Capture the cell that displays the provided text and extract its (x, y) central coordinate. 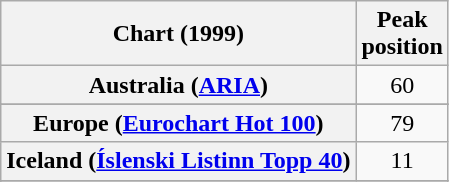
79 (402, 123)
Peakposition (402, 34)
Australia (ARIA) (178, 85)
60 (402, 85)
Europe (Eurochart Hot 100) (178, 123)
11 (402, 161)
Iceland (Íslenski Listinn Topp 40) (178, 161)
Chart (1999) (178, 34)
